Search for the cell housing the specified text and yield its (x, y) center coordinate. 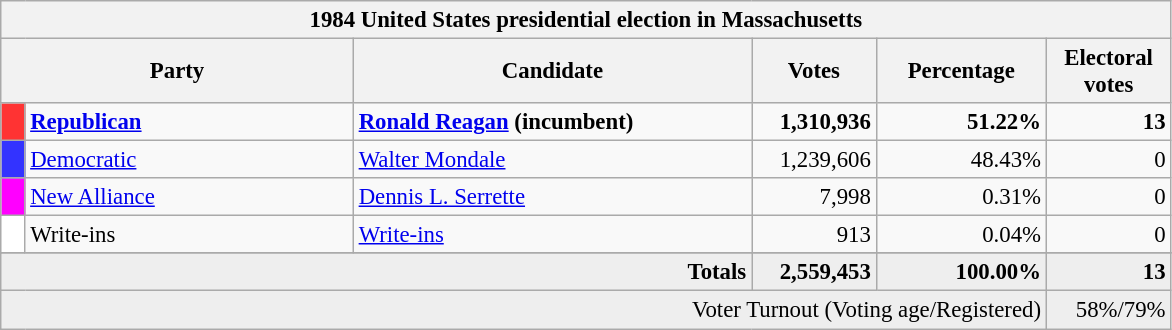
48.43% (961, 160)
1,239,606 (814, 160)
2,559,453 (814, 273)
58%/79% (1108, 310)
0.31% (961, 197)
Democratic (189, 160)
913 (814, 235)
Dennis L. Serrette (552, 197)
Party (178, 72)
Totals (376, 273)
Voter Turnout (Voting age/Registered) (524, 310)
Republican (189, 122)
1984 United States presidential election in Massachusetts (586, 20)
51.22% (961, 122)
New Alliance (189, 197)
Percentage (961, 72)
Ronald Reagan (incumbent) (552, 122)
Candidate (552, 72)
1,310,936 (814, 122)
7,998 (814, 197)
Electoral votes (1108, 72)
100.00% (961, 273)
Votes (814, 72)
Walter Mondale (552, 160)
0.04% (961, 235)
